Locate the cell with the specified text and output its [X, Y] center coordinate. 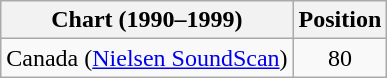
Canada (Nielsen SoundScan) [147, 58]
Chart (1990–1999) [147, 20]
80 [340, 58]
Position [340, 20]
